Search for the cell housing the specified text and yield its (x, y) center coordinate. 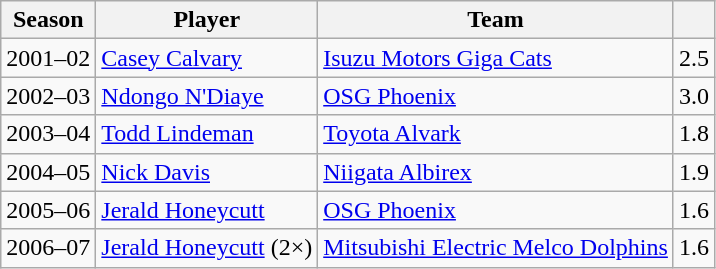
Jerald Honeycutt (207, 210)
2006–07 (48, 248)
Team (496, 20)
2005–06 (48, 210)
1.8 (694, 134)
Player (207, 20)
Todd Lindeman (207, 134)
2004–05 (48, 172)
2002–03 (48, 96)
Casey Calvary (207, 58)
Nick Davis (207, 172)
Season (48, 20)
Isuzu Motors Giga Cats (496, 58)
Toyota Alvark (496, 134)
2003–04 (48, 134)
Ndongo N'Diaye (207, 96)
2.5 (694, 58)
1.9 (694, 172)
Jerald Honeycutt (2×) (207, 248)
Niigata Albirex (496, 172)
3.0 (694, 96)
Mitsubishi Electric Melco Dolphins (496, 248)
2001–02 (48, 58)
